Locate the cell with the specified text and output its [x, y] center coordinate. 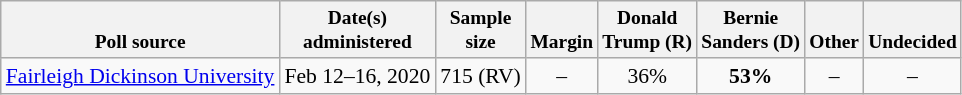
Fairleigh Dickinson University [140, 76]
DonaldTrump (R) [648, 30]
53% [751, 76]
Samplesize [480, 30]
Poll source [140, 30]
Margin [562, 30]
715 (RV) [480, 76]
Feb 12–16, 2020 [357, 76]
Date(s)administered [357, 30]
Undecided [913, 30]
Other [834, 30]
BernieSanders (D) [751, 30]
36% [648, 76]
